For the text-containing cell, return its midpoint in (X, Y) coordinate format. 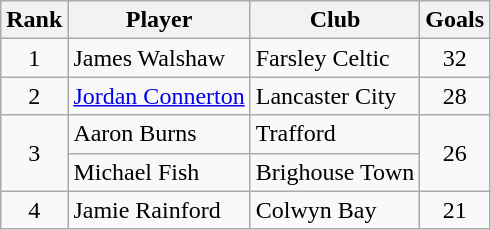
Aaron Burns (159, 134)
Michael Fish (159, 172)
1 (34, 58)
James Walshaw (159, 58)
Player (159, 20)
Brighouse Town (335, 172)
Trafford (335, 134)
32 (455, 58)
Club (335, 20)
Rank (34, 20)
21 (455, 210)
26 (455, 153)
Jamie Rainford (159, 210)
3 (34, 153)
Farsley Celtic (335, 58)
2 (34, 96)
Colwyn Bay (335, 210)
Lancaster City (335, 96)
Goals (455, 20)
4 (34, 210)
28 (455, 96)
Jordan Connerton (159, 96)
